Identify which cell holds the provided text, then report its [x, y] central coordinate. 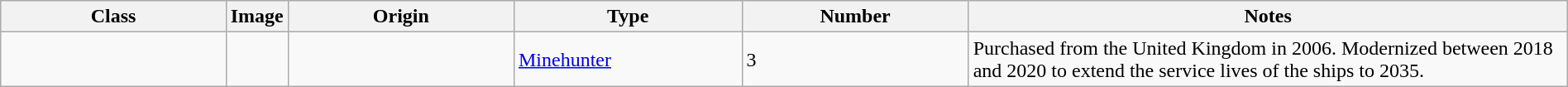
Image [256, 17]
Class [113, 17]
Type [628, 17]
Number [855, 17]
3 [855, 60]
Minehunter [628, 60]
Origin [400, 17]
Purchased from the United Kingdom in 2006. Modernized between 2018 and 2020 to extend the service lives of the ships to 2035. [1268, 60]
Notes [1268, 17]
